Pinpoint the cell where the given text exists, returning its [x, y] midpoint coordinate. 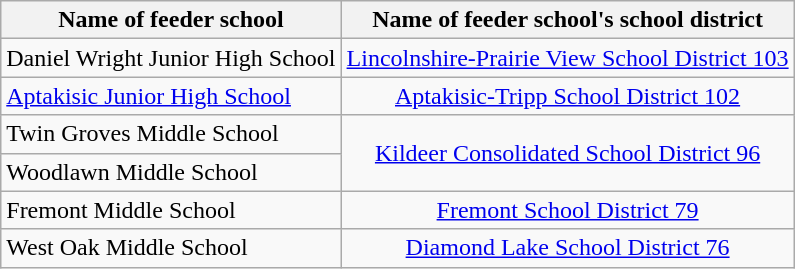
Name of feeder school's school district [568, 20]
Kildeer Consolidated School District 96 [568, 153]
Daniel Wright Junior High School [171, 58]
Lincolnshire-Prairie View School District 103 [568, 58]
Fremont Middle School [171, 210]
Woodlawn Middle School [171, 172]
Aptakisic Junior High School [171, 96]
Fremont School District 79 [568, 210]
Aptakisic-Tripp School District 102 [568, 96]
Twin Groves Middle School [171, 134]
West Oak Middle School [171, 248]
Diamond Lake School District 76 [568, 248]
Name of feeder school [171, 20]
